Return the (x, y) coordinate for the center point of the cell that contains the specified text.  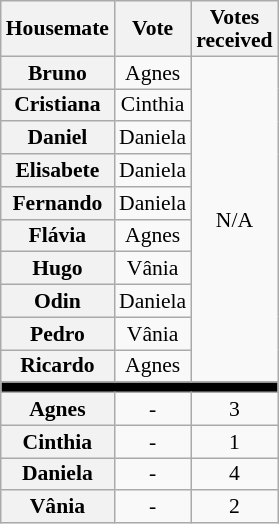
1 (234, 442)
4 (234, 474)
Votesreceived (234, 28)
N/A (234, 219)
2 (234, 508)
Pedro (58, 334)
Elisabete (58, 170)
Housemate (58, 28)
Bruno (58, 72)
Fernando (58, 204)
Vote (152, 28)
Flávia (58, 236)
Cristiana (58, 106)
3 (234, 410)
Daniel (58, 138)
Odin (58, 302)
Ricardo (58, 366)
Hugo (58, 268)
